From the cell containing the given text, extract its center point as (X, Y) coordinate. 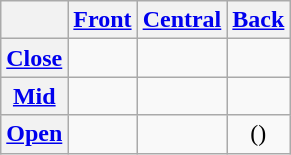
Front (102, 20)
Back (258, 20)
Mid (34, 96)
() (258, 134)
Open (34, 134)
Central (182, 20)
Close (34, 58)
